Output the [X, Y] coordinate of the center of the cell containing the given text.  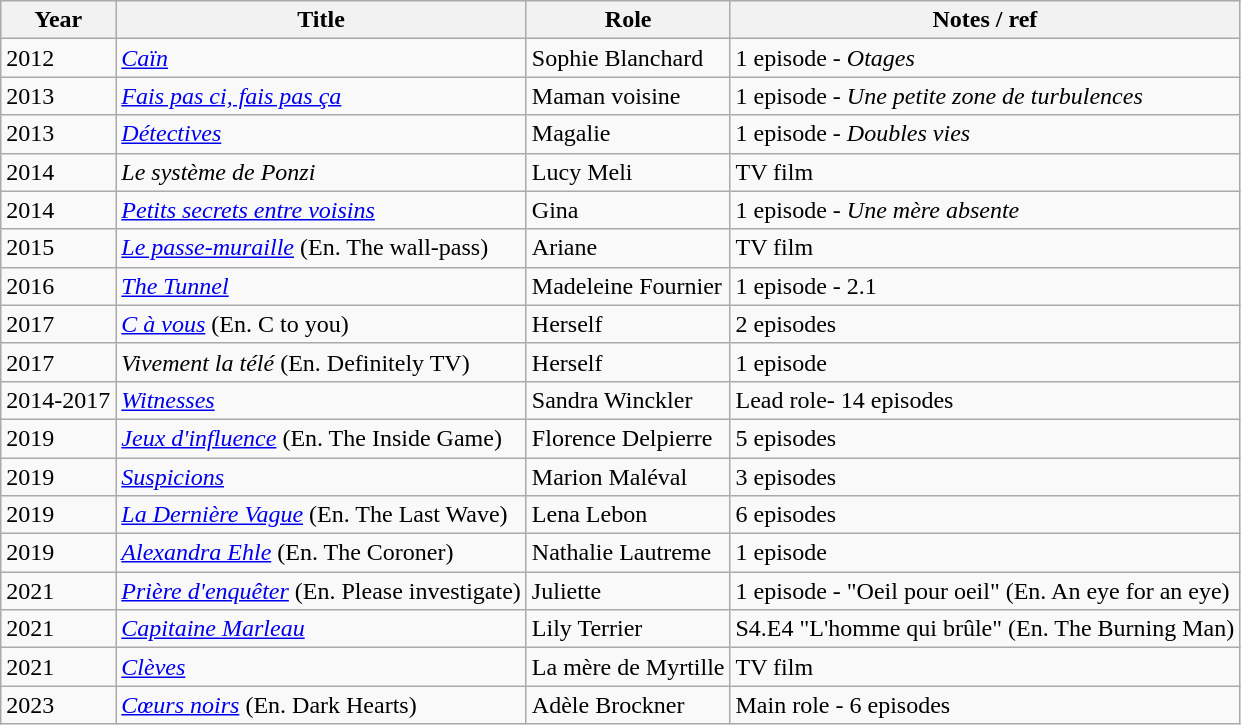
1 episode - 2.1 [985, 286]
2 episodes [985, 324]
Sophie Blanchard [628, 58]
Le système de Ponzi [322, 172]
Vivement la télé (En. Definitely TV) [322, 362]
Suspicions [322, 477]
Lily Terrier [628, 629]
1 episode - "Oeil pour oeil" (En. An eye for an eye) [985, 591]
Capitaine Marleau [322, 629]
Clèves [322, 667]
Lucy Meli [628, 172]
Le passe-muraille (En. The wall-pass) [322, 248]
2014-2017 [58, 400]
Gina [628, 210]
Détectives [322, 134]
Caïn [322, 58]
2012 [58, 58]
1 episode - Une petite zone de turbulences [985, 96]
Main role - 6 episodes [985, 705]
Sandra Winckler [628, 400]
Alexandra Ehle (En. The Coroner) [322, 553]
The Tunnel [322, 286]
1 episode - Doubles vies [985, 134]
5 episodes [985, 438]
Lena Lebon [628, 515]
S4.E4 "L'homme qui brûle" (En. The Burning Man) [985, 629]
Notes / ref [985, 20]
Role [628, 20]
Marion Maléval [628, 477]
Title [322, 20]
La mère de Myrtille [628, 667]
Lead role- 14 episodes [985, 400]
Maman voisine [628, 96]
Fais pas ci, fais pas ça [322, 96]
Jeux d'influence (En. The Inside Game) [322, 438]
1 episode - Otages [985, 58]
Witnesses [322, 400]
Florence Delpierre [628, 438]
La Dernière Vague (En. The Last Wave) [322, 515]
Ariane [628, 248]
2023 [58, 705]
Prière d'enquêter (En. Please investigate) [322, 591]
Petits secrets entre voisins [322, 210]
Adèle Brockner [628, 705]
2015 [58, 248]
Nathalie Lautreme [628, 553]
C à vous (En. C to you) [322, 324]
Magalie [628, 134]
Juliette [628, 591]
6 episodes [985, 515]
Madeleine Fournier [628, 286]
Year [58, 20]
2016 [58, 286]
3 episodes [985, 477]
1 episode - Une mère absente [985, 210]
Cœurs noirs (En. Dark Hearts) [322, 705]
